Determine the [x, y] coordinate at the center of the cell enclosing the given text.  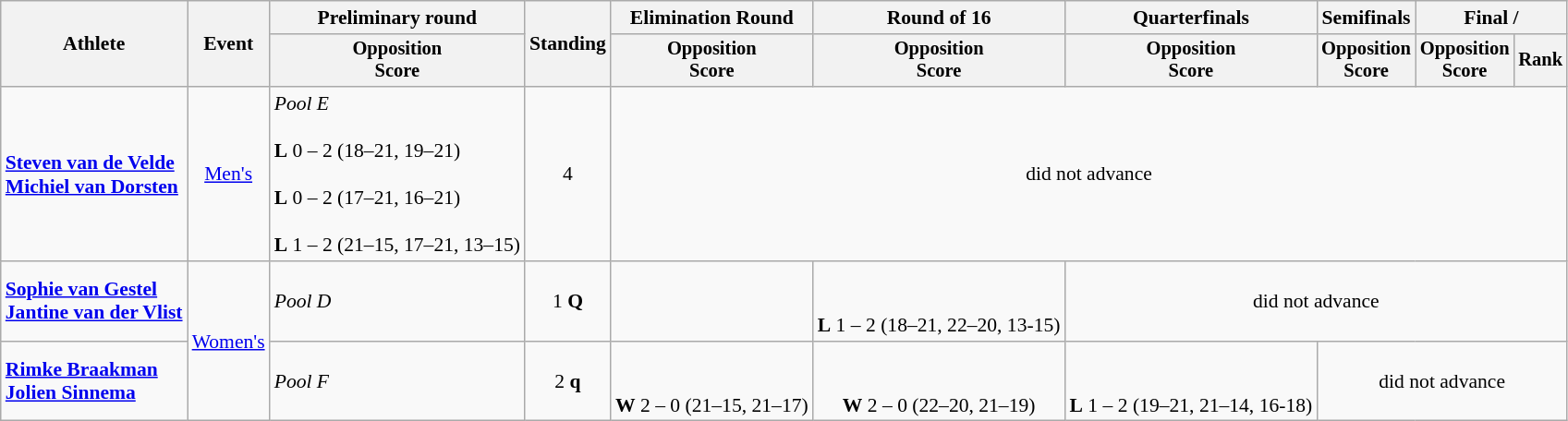
Semifinals [1366, 18]
Pool D [397, 301]
Elimination Round [711, 18]
Round of 16 [939, 18]
L 1 – 2 (18–21, 22–20, 13-15) [939, 301]
Preliminary round [397, 18]
Women's [229, 342]
1 Q [567, 301]
Rank [1540, 61]
Final / [1491, 18]
Athlete [94, 44]
Sophie van GestelJantine van der Vlist [94, 301]
4 [567, 174]
Men's [229, 174]
Standing [567, 44]
Event [229, 44]
Pool EL 0 – 2 (18–21, 19–21)L 0 – 2 (17–21, 16–21)L 1 – 2 (21–15, 17–21, 13–15) [397, 174]
Steven van de VeldeMichiel van Dorsten [94, 174]
Quarterfinals [1190, 18]
